Search for the cell housing the specified text and yield its (X, Y) center coordinate. 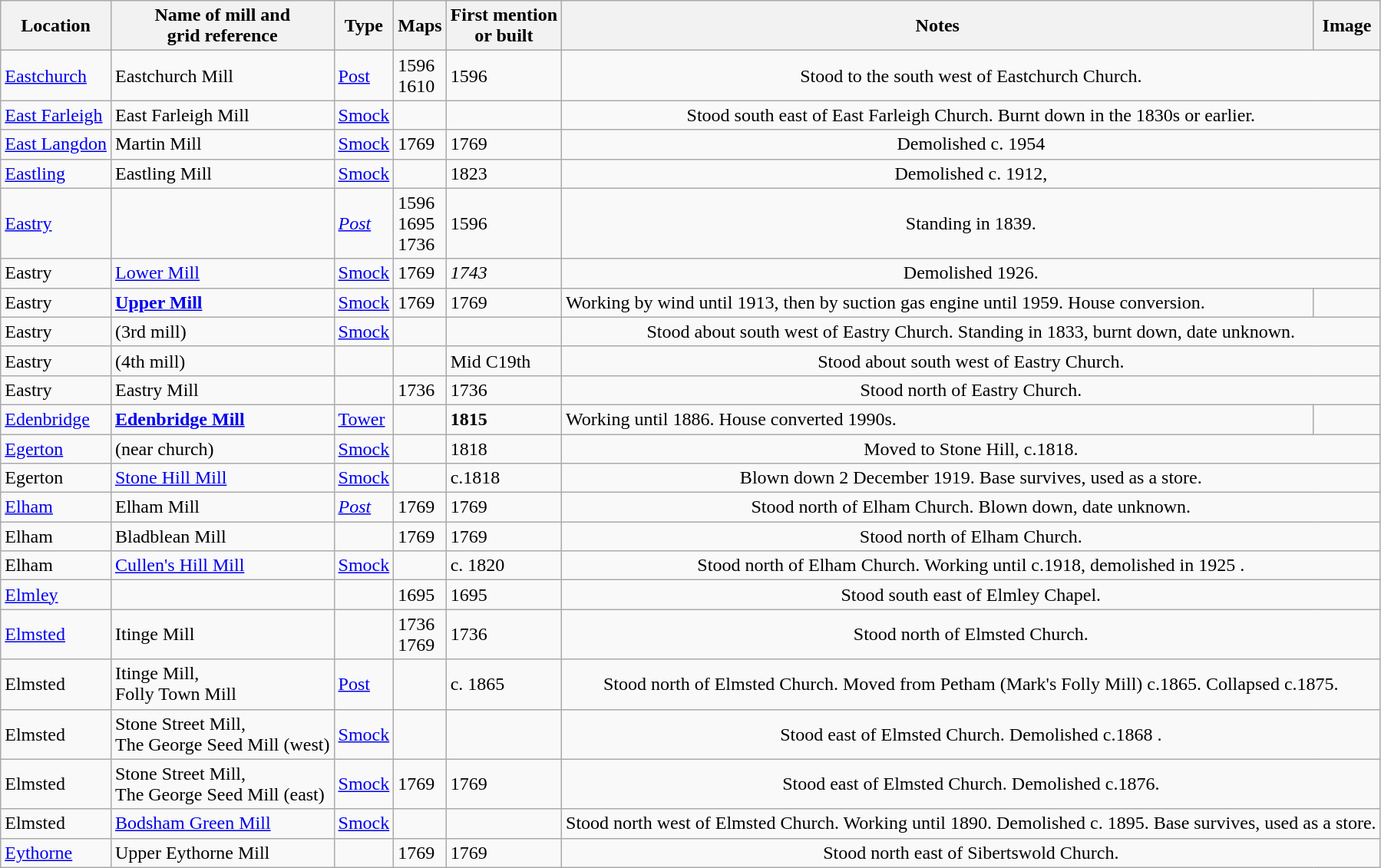
Upper Eythorne Mill (223, 853)
c.1818 (504, 478)
East Farleigh (56, 115)
Cullen's Hill Mill (223, 566)
Stood north of Elham Church. (972, 536)
Stone Hill Mill (223, 478)
Stood to the south west of Eastchurch Church. (972, 75)
159616951736 (420, 223)
Moved to Stone Hill, c.1818. (972, 449)
Type (364, 26)
Eastry Mill (223, 390)
Image (1346, 26)
15961610 (420, 75)
Notes (938, 26)
c. 1820 (504, 566)
Stood east of Elmsted Church. Demolished c.1868 . (972, 734)
Stood south east of East Farleigh Church. Burnt down in the 1830s or earlier. (972, 115)
Name of mill andgrid reference (223, 26)
Edenbridge Mill (223, 419)
Martin Mill (223, 144)
17361769 (420, 634)
Elham Mill (223, 507)
First mentionor built (504, 26)
Elmley (56, 595)
Eythorne (56, 853)
Standing in 1839. (972, 223)
Stone Street Mill,The George Seed Mill (west) (223, 734)
(4th mill) (223, 361)
Maps (420, 26)
Demolished c. 1912, (972, 173)
Eastchurch (56, 75)
Stood north east of Sibertswold Church. (972, 853)
1815 (504, 419)
Working until 1886. House converted 1990s. (938, 419)
1743 (504, 273)
Stood north of Elham Church. Working until c.1918, demolished in 1925 . (972, 566)
Stood about south west of Eastry Church. (972, 361)
1823 (504, 173)
Bladblean Mill (223, 536)
Eastchurch Mill (223, 75)
Stood east of Elmsted Church. Demolished c.1876. (972, 784)
1818 (504, 449)
Location (56, 26)
Edenbridge (56, 419)
Lower Mill (223, 273)
Stood north of Elmsted Church. Moved from Petham (Mark's Folly Mill) c.1865. Collapsed c.1875. (972, 685)
Stood north of Elmsted Church. (972, 634)
Stone Street Mill,The George Seed Mill (east) (223, 784)
East Farleigh Mill (223, 115)
Eastling (56, 173)
Bodsham Green Mill (223, 823)
Demolished 1926. (972, 273)
Blown down 2 December 1919. Base survives, used as a store. (972, 478)
East Langdon (56, 144)
Demolished c. 1954 (972, 144)
Itinge Mill,Folly Town Mill (223, 685)
(3rd mill) (223, 332)
Stood north of Elham Church. Blown down, date unknown. (972, 507)
Itinge Mill (223, 634)
Upper Mill (223, 302)
(near church) (223, 449)
c. 1865 (504, 685)
Mid C19th (504, 361)
Stood north of Eastry Church. (972, 390)
Tower (364, 419)
Stood about south west of Eastry Church. Standing in 1833, burnt down, date unknown. (972, 332)
Stood north west of Elmsted Church. Working until 1890. Demolished c. 1895. Base survives, used as a store. (972, 823)
Working by wind until 1913, then by suction gas engine until 1959. House conversion. (938, 302)
Stood south east of Elmley Chapel. (972, 595)
Eastling Mill (223, 173)
